Capture the cell that displays the provided text and extract its [x, y] central coordinate. 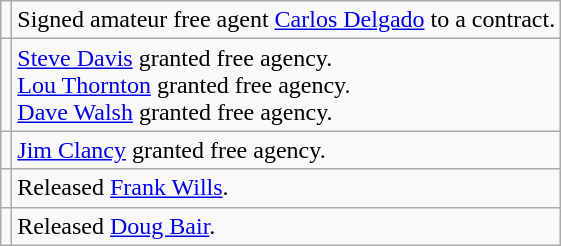
Steve Davis granted free agency. Lou Thornton granted free agency. Dave Walsh granted free agency. [286, 85]
Signed amateur free agent Carlos Delgado to a contract. [286, 20]
Released Frank Wills. [286, 188]
Jim Clancy granted free agency. [286, 150]
Released Doug Bair. [286, 226]
